Find where the given text appears and provide that cell's center as [X, Y] coordinate. 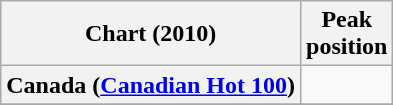
Canada (Canadian Hot 100) [151, 85]
Chart (2010) [151, 34]
Peakposition [347, 34]
